Pinpoint the cell where the given text exists, returning its [X, Y] midpoint coordinate. 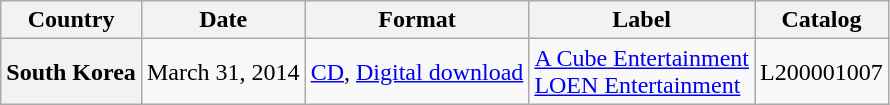
L200001007 [822, 72]
South Korea [72, 72]
CD, Digital download [417, 72]
March 31, 2014 [223, 72]
Catalog [822, 20]
Format [417, 20]
Country [72, 20]
A Cube EntertainmentLOEN Entertainment [642, 72]
Label [642, 20]
Date [223, 20]
